Detect which cell encompasses the target text, then output its [X, Y] center coordinate. 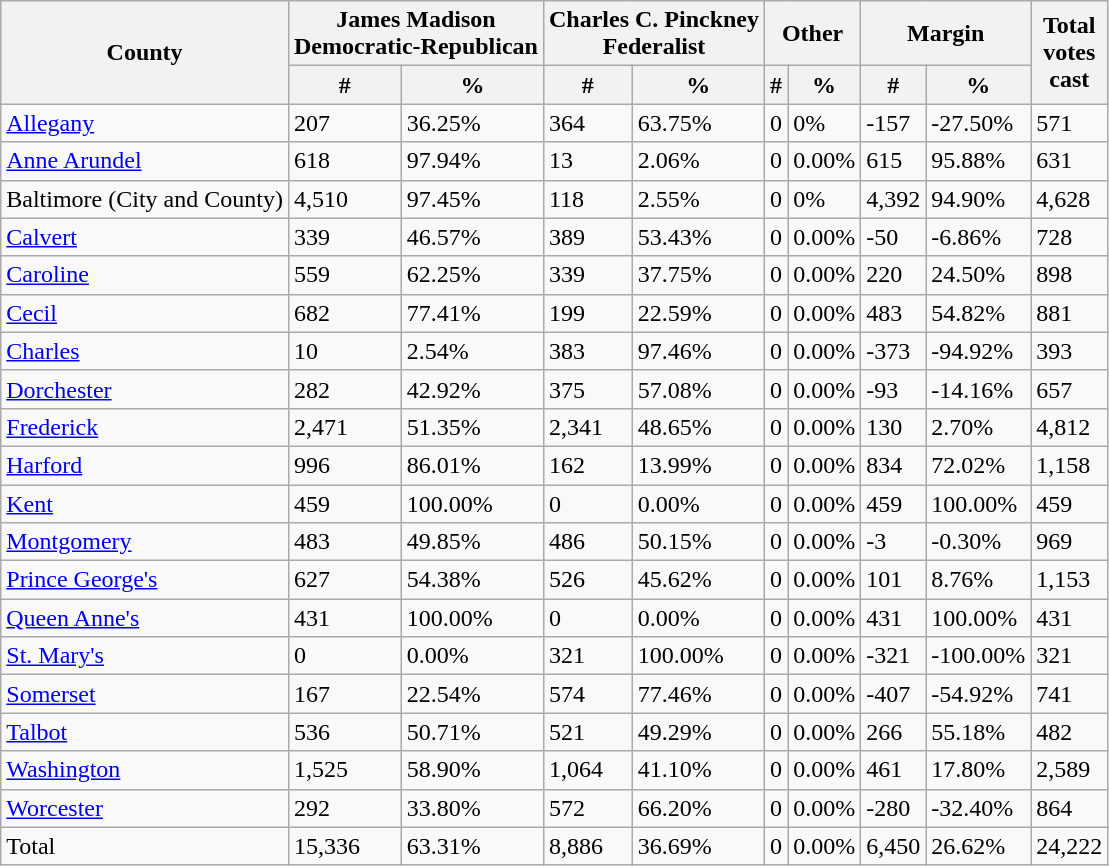
162 [588, 465]
2.55% [698, 199]
66.20% [698, 808]
571 [1070, 123]
33.80% [472, 808]
864 [1070, 808]
Margin [946, 34]
15,336 [344, 846]
County [145, 52]
996 [344, 465]
Total [145, 846]
118 [588, 199]
Harford [145, 465]
1,064 [588, 770]
Frederick [145, 427]
741 [1070, 694]
22.59% [698, 313]
49.85% [472, 542]
50.15% [698, 542]
-3 [894, 542]
1,153 [1070, 580]
24,222 [1070, 846]
Charles [145, 351]
631 [1070, 161]
-54.92% [978, 694]
13.99% [698, 465]
James MadisonDemocratic-Republican [416, 34]
41.10% [698, 770]
Cecil [145, 313]
615 [894, 161]
10 [344, 351]
Queen Anne's [145, 618]
62.25% [472, 275]
167 [344, 694]
-280 [894, 808]
728 [1070, 237]
45.62% [698, 580]
97.46% [698, 351]
461 [894, 770]
486 [588, 542]
618 [344, 161]
364 [588, 123]
292 [344, 808]
-94.92% [978, 351]
-32.40% [978, 808]
50.71% [472, 732]
2,589 [1070, 770]
57.08% [698, 389]
97.45% [472, 199]
-157 [894, 123]
969 [1070, 542]
22.54% [472, 694]
1,158 [1070, 465]
St. Mary's [145, 656]
Totalvotescast [1070, 52]
63.75% [698, 123]
-373 [894, 351]
51.35% [472, 427]
199 [588, 313]
8,886 [588, 846]
Dorchester [145, 389]
526 [588, 580]
-27.50% [978, 123]
383 [588, 351]
881 [1070, 313]
72.02% [978, 465]
-100.00% [978, 656]
572 [588, 808]
17.80% [978, 770]
Anne Arundel [145, 161]
4,510 [344, 199]
Caroline [145, 275]
48.65% [698, 427]
2,341 [588, 427]
559 [344, 275]
Prince George's [145, 580]
36.25% [472, 123]
521 [588, 732]
13 [588, 161]
-321 [894, 656]
220 [894, 275]
574 [588, 694]
2.70% [978, 427]
4,392 [894, 199]
834 [894, 465]
101 [894, 580]
-6.86% [978, 237]
6,450 [894, 846]
207 [344, 123]
657 [1070, 389]
58.90% [472, 770]
282 [344, 389]
77.41% [472, 313]
36.69% [698, 846]
Calvert [145, 237]
-14.16% [978, 389]
37.75% [698, 275]
375 [588, 389]
1,525 [344, 770]
42.92% [472, 389]
8.76% [978, 580]
-0.30% [978, 542]
2,471 [344, 427]
55.18% [978, 732]
54.38% [472, 580]
682 [344, 313]
97.94% [472, 161]
95.88% [978, 161]
-407 [894, 694]
86.01% [472, 465]
24.50% [978, 275]
536 [344, 732]
63.31% [472, 846]
Allegany [145, 123]
-93 [894, 389]
Washington [145, 770]
898 [1070, 275]
Talbot [145, 732]
26.62% [978, 846]
-50 [894, 237]
2.06% [698, 161]
266 [894, 732]
Somerset [145, 694]
627 [344, 580]
53.43% [698, 237]
389 [588, 237]
54.82% [978, 313]
Kent [145, 503]
49.29% [698, 732]
46.57% [472, 237]
393 [1070, 351]
Montgomery [145, 542]
4,628 [1070, 199]
482 [1070, 732]
77.46% [698, 694]
4,812 [1070, 427]
Charles C. PinckneyFederalist [654, 34]
Baltimore (City and County) [145, 199]
Other [813, 34]
2.54% [472, 351]
130 [894, 427]
Worcester [145, 808]
94.90% [978, 199]
